Capture the cell that displays the provided text and extract its (X, Y) central coordinate. 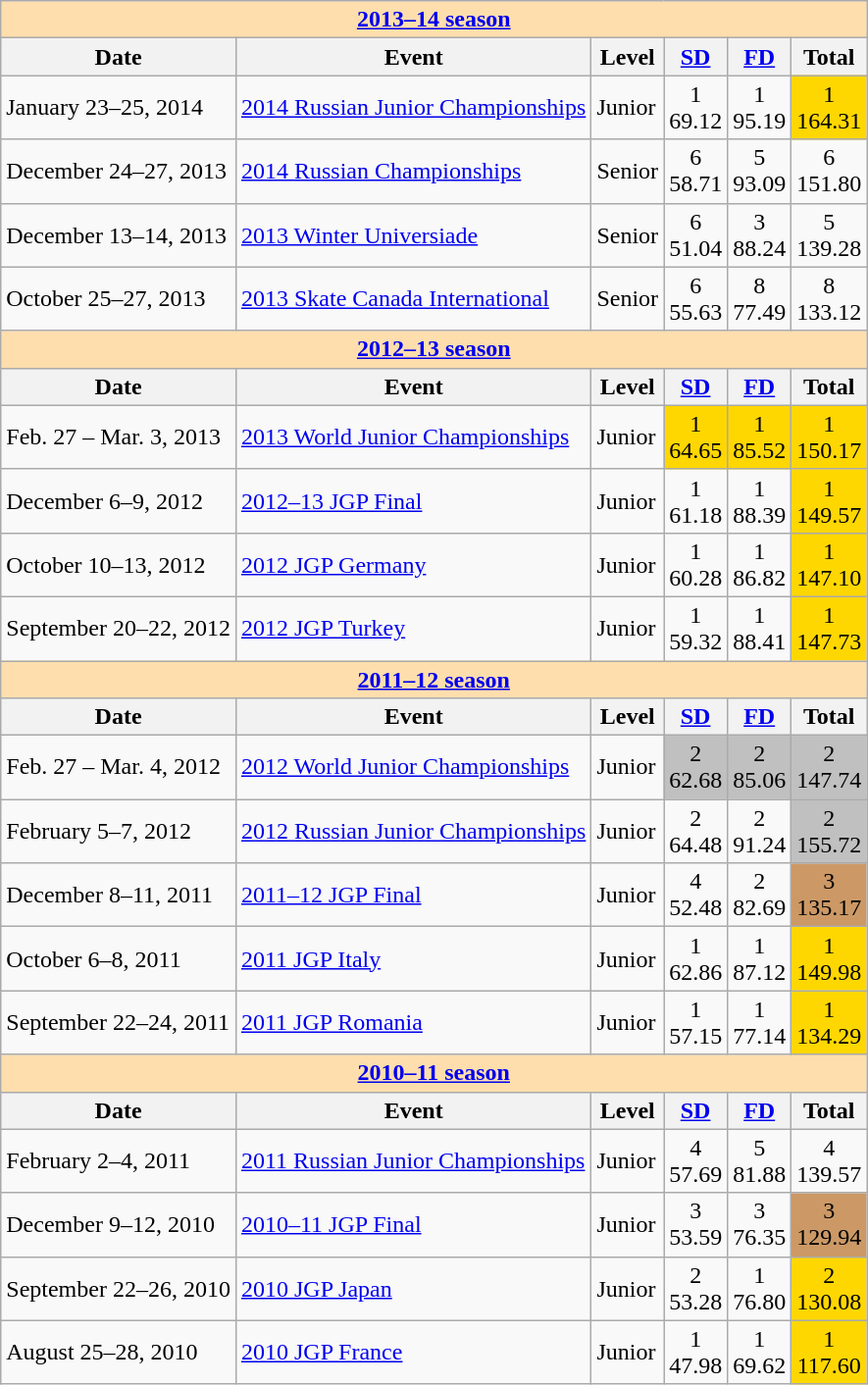
September 22–26, 2010 (119, 1289)
6 151.80 (830, 171)
1 85.52 (759, 437)
1 117.60 (830, 1352)
1 95.19 (759, 108)
October 10–13, 2012 (119, 565)
1 86.82 (759, 565)
1 61.18 (696, 500)
1 76.80 (759, 1289)
2 155.72 (830, 832)
October 6–8, 2011 (119, 959)
Feb. 27 – Mar. 4, 2012 (119, 767)
5 81.88 (759, 1161)
3 88.24 (759, 235)
2013 World Junior Championships (413, 437)
1 87.12 (759, 959)
2012 Russian Junior Championships (413, 832)
2010–11 JGP Final (413, 1224)
2 82.69 (759, 895)
2013 Skate Canada International (413, 298)
8 77.49 (759, 298)
2011–12 season (434, 680)
6 55.63 (696, 298)
2012 JGP Turkey (413, 628)
February 5–7, 2012 (119, 832)
2014 Russian Championships (413, 171)
Feb. 27 – Mar. 3, 2013 (119, 437)
1 59.32 (696, 628)
6 58.71 (696, 171)
2 85.06 (759, 767)
2013–14 season (434, 20)
2014 Russian Junior Championships (413, 108)
3 76.35 (759, 1224)
December 13–14, 2013 (119, 235)
1 62.86 (696, 959)
February 2–4, 2011 (119, 1161)
December 9–12, 2010 (119, 1224)
3 129.94 (830, 1224)
1 69.62 (759, 1352)
October 25–27, 2013 (119, 298)
2012–13 JGP Final (413, 500)
1 149.98 (830, 959)
1 69.12 (696, 108)
2013 Winter Universiade (413, 235)
2011 JGP Romania (413, 1022)
2012 World Junior Championships (413, 767)
3 53.59 (696, 1224)
December 24–27, 2013 (119, 171)
2 147.74 (830, 767)
2 130.08 (830, 1289)
1 164.31 (830, 108)
4 139.57 (830, 1161)
1 147.73 (830, 628)
1 57.15 (696, 1022)
2012–13 season (434, 349)
2012 JGP Germany (413, 565)
August 25–28, 2010 (119, 1352)
September 20–22, 2012 (119, 628)
1 147.10 (830, 565)
4 57.69 (696, 1161)
8 133.12 (830, 298)
2011 JGP Italy (413, 959)
1 150.17 (830, 437)
1 60.28 (696, 565)
1 47.98 (696, 1352)
December 8–11, 2011 (119, 895)
2011 Russian Junior Championships (413, 1161)
2010–11 season (434, 1073)
2 62.68 (696, 767)
1 88.39 (759, 500)
4 52.48 (696, 895)
2011–12 JGP Final (413, 895)
1 149.57 (830, 500)
2 53.28 (696, 1289)
5 139.28 (830, 235)
3 135.17 (830, 895)
December 6–9, 2012 (119, 500)
1 77.14 (759, 1022)
September 22–24, 2011 (119, 1022)
2 64.48 (696, 832)
6 51.04 (696, 235)
2010 JGP Japan (413, 1289)
2010 JGP France (413, 1352)
January 23–25, 2014 (119, 108)
1 134.29 (830, 1022)
5 93.09 (759, 171)
1 64.65 (696, 437)
1 88.41 (759, 628)
2 91.24 (759, 832)
